Detect which cell encompasses the target text, then output its [X, Y] center coordinate. 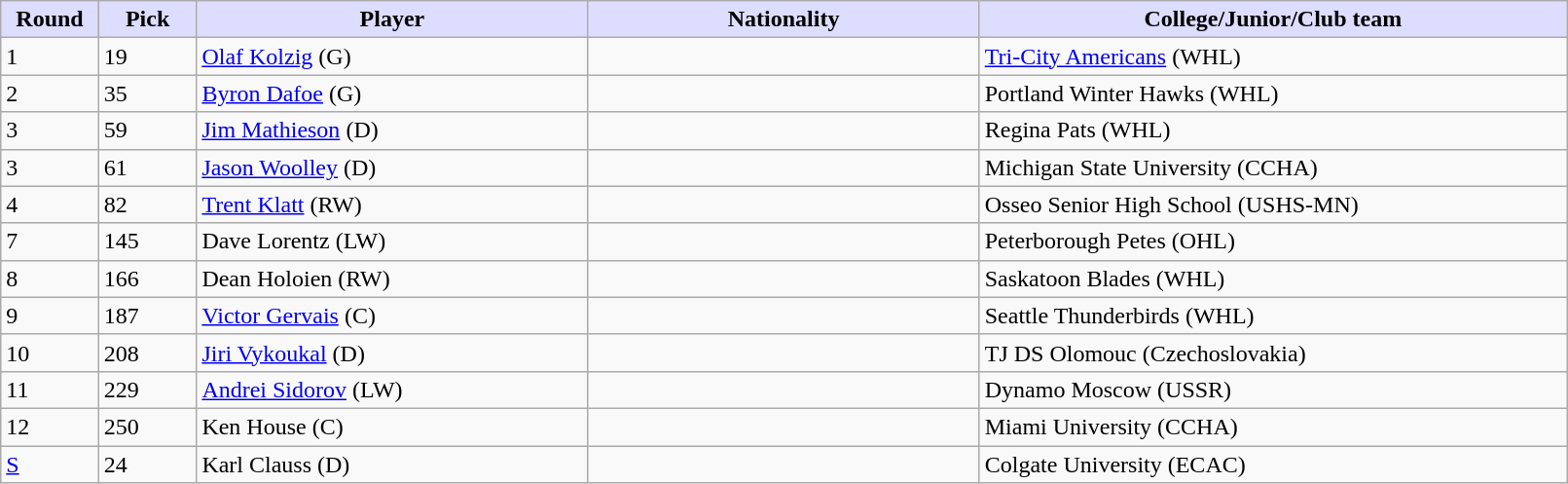
19 [148, 56]
Colgate University (ECAC) [1273, 465]
Nationality [784, 19]
Victor Gervais (C) [392, 316]
Ken House (C) [392, 427]
12 [51, 427]
Jim Mathieson (D) [392, 130]
Player [392, 19]
Karl Clauss (D) [392, 465]
59 [148, 130]
Dave Lorentz (LW) [392, 242]
166 [148, 279]
Regina Pats (WHL) [1273, 130]
82 [148, 205]
61 [148, 168]
Tri-City Americans (WHL) [1273, 56]
145 [148, 242]
11 [51, 390]
Byron Dafoe (G) [392, 93]
Saskatoon Blades (WHL) [1273, 279]
Miami University (CCHA) [1273, 427]
Michigan State University (CCHA) [1273, 168]
187 [148, 316]
Round [51, 19]
Pick [148, 19]
Dynamo Moscow (USSR) [1273, 390]
Andrei Sidorov (LW) [392, 390]
Jason Woolley (D) [392, 168]
24 [148, 465]
S [51, 465]
229 [148, 390]
Jiri Vykoukal (D) [392, 353]
Dean Holoien (RW) [392, 279]
2 [51, 93]
Trent Klatt (RW) [392, 205]
250 [148, 427]
4 [51, 205]
35 [148, 93]
10 [51, 353]
Olaf Kolzig (G) [392, 56]
TJ DS Olomouc (Czechoslovakia) [1273, 353]
Seattle Thunderbirds (WHL) [1273, 316]
Osseo Senior High School (USHS-MN) [1273, 205]
College/Junior/Club team [1273, 19]
Portland Winter Hawks (WHL) [1273, 93]
1 [51, 56]
208 [148, 353]
9 [51, 316]
Peterborough Petes (OHL) [1273, 242]
7 [51, 242]
8 [51, 279]
